Determine the (x, y) coordinate at the center of the cell enclosing the given text.  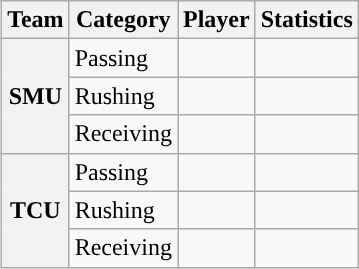
TCU (36, 210)
Statistics (306, 20)
Category (123, 20)
Team (36, 20)
SMU (36, 96)
Player (217, 20)
